Capture the cell that displays the provided text and extract its [X, Y] central coordinate. 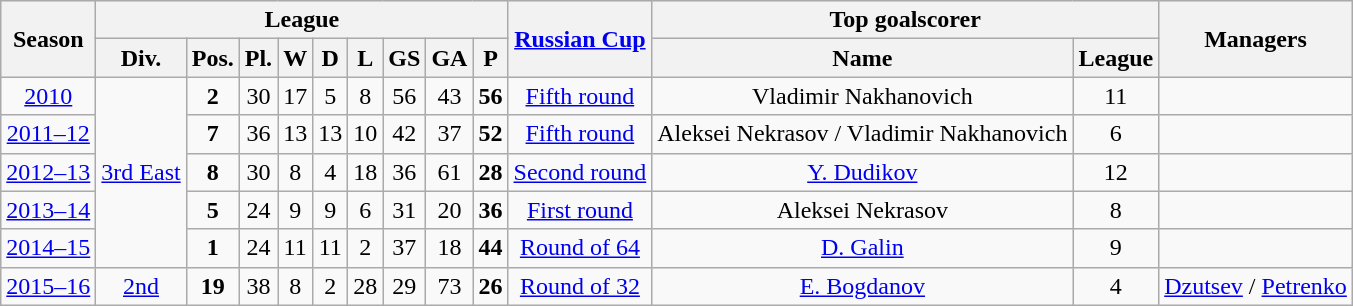
Aleksei Nekrasov / Vladimir Nakhanovich [862, 134]
Vladimir Nakhanovich [862, 96]
17 [296, 96]
Managers [1256, 39]
20 [450, 210]
Div. [141, 58]
Pos. [212, 58]
2015–16 [48, 286]
Top goalscorer [906, 20]
2012–13 [48, 172]
12 [1116, 172]
61 [450, 172]
D [330, 58]
Dzutsev / Petrenko [1256, 286]
Y. Dudikov [862, 172]
43 [450, 96]
Aleksei Nekrasov [862, 210]
3rd East [141, 172]
GA [450, 58]
73 [450, 286]
38 [258, 286]
7 [212, 134]
First round [580, 210]
Pl. [258, 58]
Second round [580, 172]
2014–15 [48, 248]
31 [404, 210]
10 [366, 134]
42 [404, 134]
E. Bogdanov [862, 286]
D. Galin [862, 248]
2010 [48, 96]
1 [212, 248]
Name [862, 58]
W [296, 58]
Round of 64 [580, 248]
29 [404, 286]
Season [48, 39]
Round of 32 [580, 286]
2011–12 [48, 134]
GS [404, 58]
L [366, 58]
52 [490, 134]
2013–14 [48, 210]
2nd [141, 286]
44 [490, 248]
19 [212, 286]
Russian Cup [580, 39]
P [490, 58]
26 [490, 286]
